Scan for the cell matching the given text and deliver its [x, y] coordinate at center. 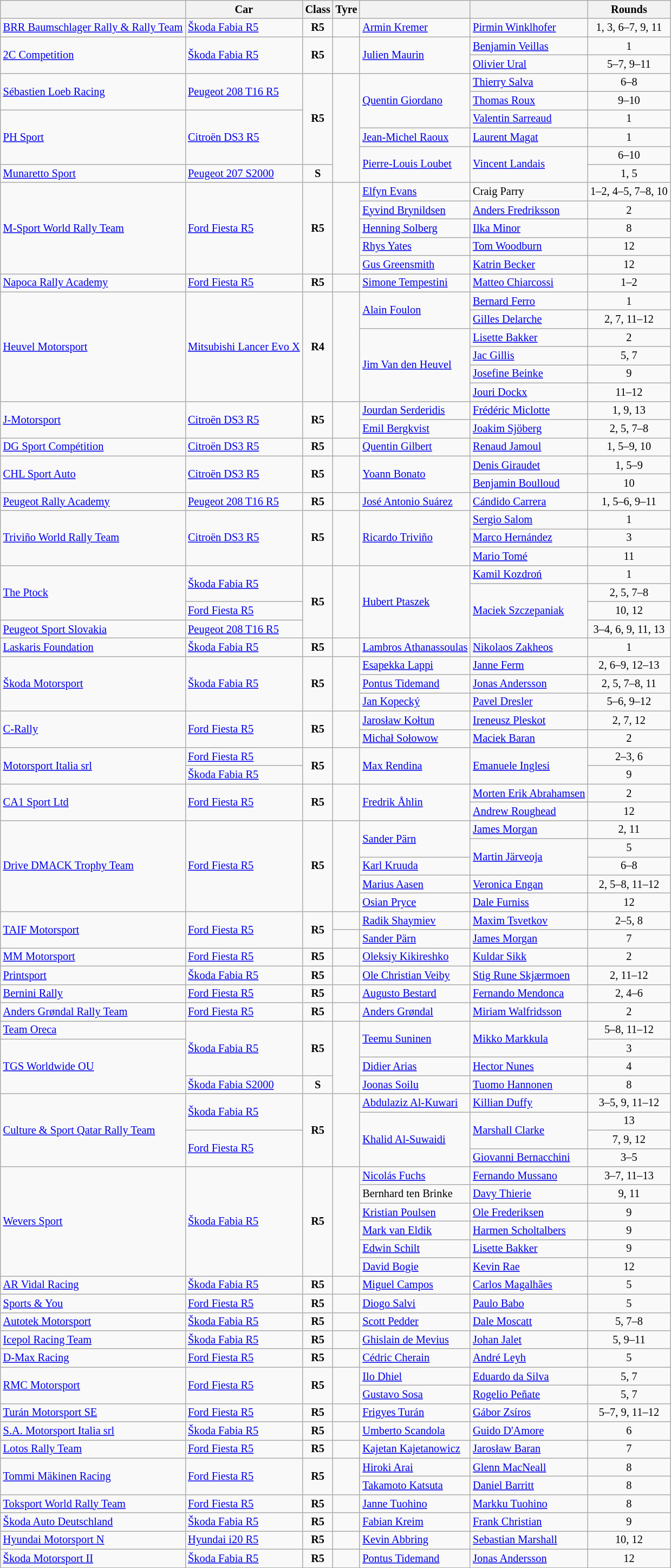
Hyundai i20 R5 [244, 1540]
Radik Shaymiev [415, 920]
Fernando Mussano [529, 1175]
3–4, 6, 9, 11, 13 [629, 629]
Joonas Soilu [415, 1084]
Killian Duffy [529, 1103]
9, 11 [629, 1194]
1, 9, 13 [629, 410]
1–2 [629, 283]
Jac Gillis [529, 356]
Drive DMACK Trophy Team [93, 866]
Sergio Salom [529, 520]
2–3, 6 [629, 756]
Jarosław Kołtun [415, 720]
Turán Motorsport SE [93, 1413]
Johan Jalet [529, 1340]
Oleksiy Kikireshko [415, 957]
C-Rally [93, 729]
5, 9–11 [629, 1340]
Hubert Ptaszek [415, 602]
Ilka Minor [529, 228]
Jarosław Baran [529, 1449]
5–7, 9, 11–12 [629, 1413]
Miguel Campos [415, 1285]
Marshall Clarke [529, 1129]
Marius Aasen [415, 884]
Bernard Ferro [529, 301]
2, 6–9, 12–13 [629, 665]
Mitsubishi Lancer Evo X [244, 347]
Vincent Landais [529, 165]
Harmen Scholtalbers [529, 1230]
Renaud Jamoul [529, 447]
Janne Ferm [529, 665]
Osian Pryce [415, 903]
Frigyes Turán [415, 1413]
Jean-Michel Raoux [415, 137]
Sebastian Marshall [529, 1540]
Gustavo Sosa [415, 1394]
José Antonio Suárez [415, 501]
5–8, 11–12 [629, 1030]
Sébastien Loeb Racing [93, 91]
Daniel Barritt [529, 1485]
Icepol Racing Team [93, 1340]
Ole Christian Veiby [415, 975]
Kristian Poulsen [415, 1212]
Tommi Mäkinen Racing [93, 1476]
Laskaris Foundation [93, 647]
Cédric Cherain [415, 1358]
2, 11 [629, 829]
Škoda Fabia S2000 [244, 1084]
10 [629, 483]
Maxim Tsvetkov [529, 920]
Maciek Szczepaniak [529, 611]
Peugeot Sport Slovakia [93, 629]
Mario Tomé [529, 556]
Fabian Kreim [415, 1522]
Matteo Chiarcossi [529, 283]
2, 5–8, 11–12 [629, 884]
2C Competition [93, 55]
MM Motorsport [93, 957]
Cándido Carrera [529, 501]
Guido D'Amore [529, 1431]
Marco Hernández [529, 538]
Fredrik Åhlin [415, 802]
Martin Järveoja [529, 857]
5–6, 9–12 [629, 702]
Bernhard ten Brinke [415, 1194]
Lotos Rally Team [93, 1449]
Anders Grøndal Rally Team [93, 1011]
6–10 [629, 155]
Peugeot Rally Academy [93, 501]
Teemu Suninen [415, 1038]
Scott Pedder [415, 1322]
Kajetan Kajetanowicz [415, 1449]
Jan Kopecký [415, 702]
Maciek Baran [529, 739]
Rogelio Peñate [529, 1394]
Ilo Dhiel [415, 1376]
Craig Parry [529, 192]
Škoda Auto Deutschland [93, 1522]
M-Sport World Rally Team [93, 228]
Rounds [629, 9]
BRR Baumschlager Rally & Rally Team [93, 28]
Paulo Babo [529, 1303]
Esapekka Lappi [415, 665]
Katrin Becker [529, 265]
Class [318, 9]
Gábor Zsíros [529, 1413]
Frank Christian [529, 1522]
Gilles Delarche [529, 319]
Elfyn Evans [415, 192]
Motorsport Italia srl [93, 766]
Printsport [93, 975]
Bernini Rally [93, 994]
Sports & You [93, 1303]
Joakim Sjöberg [529, 428]
11 [629, 556]
Kuldar Sikk [529, 957]
Andrew Roughead [529, 811]
3–7, 11–13 [629, 1175]
Nikolaos Zakheos [529, 647]
Didier Arias [415, 1066]
Jouri Dockx [529, 392]
Anders Fredriksson [529, 210]
PH Sport [93, 136]
RMC Motorsport [93, 1385]
Jim Van den Heuvel [415, 365]
TGS Worldwide OU [93, 1067]
Ole Frederiksen [529, 1212]
Anders Grøndal [415, 1011]
Karl Kruuda [415, 866]
Janne Tuohino [415, 1504]
7, 9, 12 [629, 1139]
Škoda Motorsport II [93, 1558]
Markku Tuohino [529, 1504]
2, 7, 11–12 [629, 319]
Henning Solberg [415, 228]
Abdulaziz Al-Kuwari [415, 1103]
Jourdan Serderidis [415, 410]
Veronica Engan [529, 884]
R4 [318, 347]
Hector Nunes [529, 1066]
Tyre [347, 9]
Autotek Motorsport [93, 1322]
1, 3, 6–7, 9, 11 [629, 28]
Quentin Gilbert [415, 447]
Eduardo da Silva [529, 1376]
Pierre-Louis Loubet [415, 165]
Pirmin Winklhofer [529, 28]
Ghislain de Mevius [415, 1340]
Alain Foulon [415, 310]
Max Rendina [415, 766]
9–10 [629, 101]
Edwin Schilt [415, 1249]
Rhys Yates [415, 246]
Ricardo Triviño [415, 538]
AR Vidal Racing [93, 1285]
Nicolás Fuchs [415, 1175]
Mark van Eldik [415, 1230]
Umberto Scandola [415, 1431]
Wevers Sport [93, 1221]
Davy Thierie [529, 1194]
Hiroki Arai [415, 1467]
Triviño World Rally Team [93, 538]
Tuomo Hannonen [529, 1084]
13 [629, 1121]
Ireneusz Pleskot [529, 720]
1, 5 [629, 173]
Yoann Bonato [415, 474]
Lambros Athanassoulas [415, 647]
1, 5–9, 10 [629, 447]
Takamoto Katsuta [415, 1485]
Gus Greensmith [415, 265]
5–7, 9–11 [629, 64]
David Bogie [415, 1267]
Armin Kremer [415, 28]
Car [244, 9]
1, 5–6, 9–11 [629, 501]
Quentin Giordano [415, 101]
Simone Tempestini [415, 283]
Tom Woodburn [529, 246]
2, 4–6 [629, 994]
Emanuele Inglesi [529, 766]
Carlos Magalhães [529, 1285]
Khalid Al-Suwaidi [415, 1139]
2, 5, 7–8, 11 [629, 684]
Thomas Roux [529, 101]
2, 11–12 [629, 975]
Eyvind Brynildsen [415, 210]
Laurent Magat [529, 137]
6 [629, 1431]
Napoca Rally Academy [93, 283]
3–5 [629, 1158]
J-Motorsport [93, 419]
Kevin Abbring [415, 1540]
Miriam Walfridsson [529, 1011]
2, 7, 12 [629, 720]
D-Max Racing [93, 1358]
5, 7–8 [629, 1322]
Fernando Mendonca [529, 994]
11–12 [629, 392]
Toksport World Rally Team [93, 1504]
Peugeot 207 S2000 [244, 173]
Morten Erik Abrahamsen [529, 793]
Dale Furniss [529, 903]
4 [629, 1066]
Pavel Dresler [529, 702]
Munaretto Sport [93, 173]
Augusto Bestard [415, 994]
Michał Sołowow [415, 739]
Hyundai Motorsport N [93, 1540]
Diogo Salvi [415, 1303]
Frédéric Miclotte [529, 410]
CHL Sport Auto [93, 474]
Josefine Beinke [529, 374]
André Leyh [529, 1358]
Škoda Motorsport [93, 683]
Glenn MacNeall [529, 1467]
Olivier Ural [529, 64]
Emil Bergkvist [415, 428]
Stig Rune Skjærmoen [529, 975]
DG Sport Compétition [93, 447]
Kamil Kozdroń [529, 574]
Giovanni Bernacchini [529, 1158]
S.A. Motorsport Italia srl [93, 1431]
Culture & Sport Qatar Rally Team [93, 1131]
Dale Moscatt [529, 1322]
1–2, 4–5, 7–8, 10 [629, 192]
Thierry Salva [529, 82]
Mikko Markkula [529, 1038]
Denis Giraudet [529, 465]
CA1 Sport Ltd [93, 802]
Heuvel Motorsport [93, 347]
1, 5–9 [629, 465]
Benjamin Boulloud [529, 483]
Benjamin Veillas [529, 46]
The Ptock [93, 592]
Julien Maurin [415, 55]
2–5, 8 [629, 920]
Kevin Rae [529, 1267]
TAIF Motorsport [93, 929]
Valentin Sarreaud [529, 119]
Team Oreca [93, 1030]
3–5, 9, 11–12 [629, 1103]
